Return (x, y) of the center of cell containing provided text 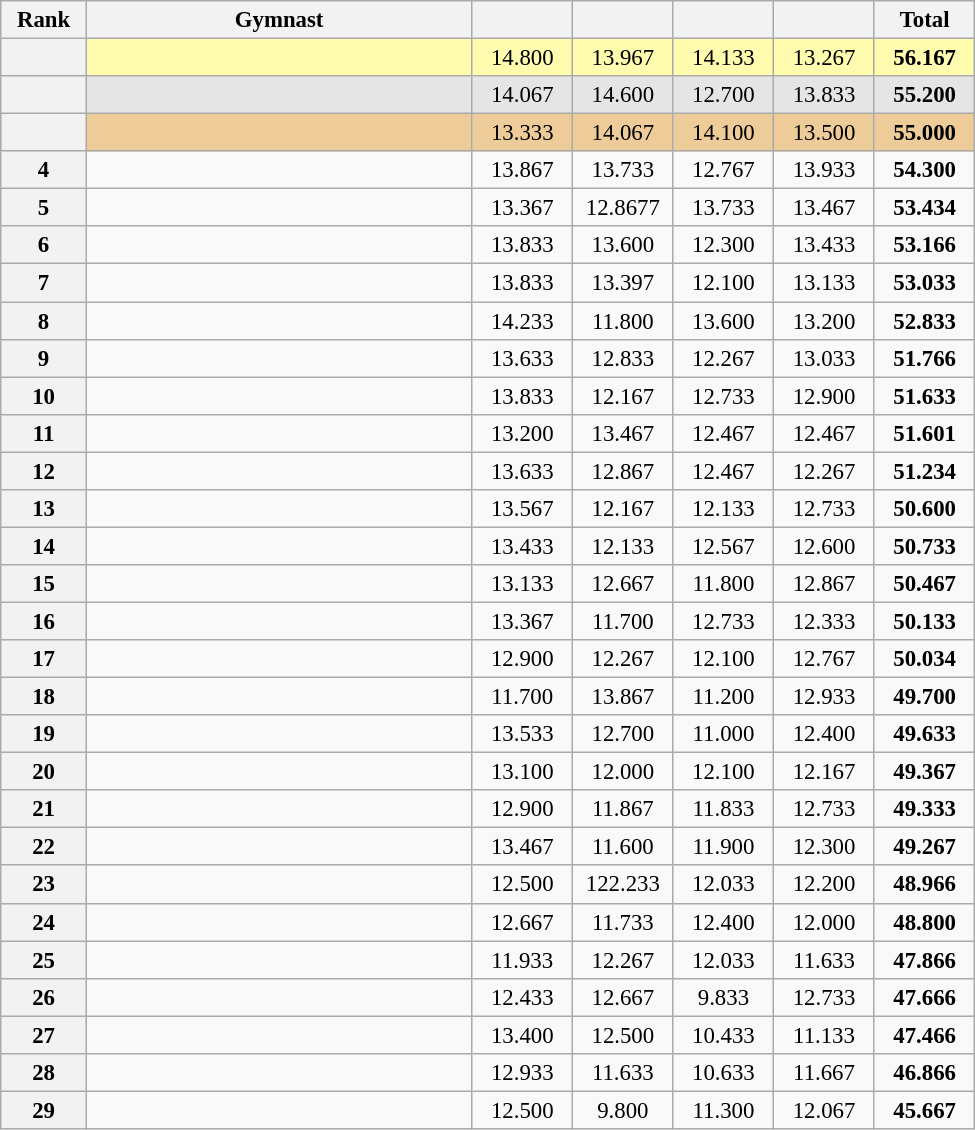
10 (44, 396)
11.900 (724, 847)
Gymnast (279, 20)
46.866 (924, 1073)
48.800 (924, 922)
48.966 (924, 885)
51.601 (924, 433)
13.033 (824, 358)
12.567 (724, 546)
53.434 (924, 208)
13 (44, 509)
53.033 (924, 283)
11.933 (522, 960)
11.667 (824, 1073)
13.533 (522, 734)
13.333 (522, 133)
10.633 (724, 1073)
52.833 (924, 321)
19 (44, 734)
14 (44, 546)
55.000 (924, 133)
Total (924, 20)
9 (44, 358)
17 (44, 659)
11.867 (624, 809)
26 (44, 997)
54.300 (924, 170)
50.600 (924, 509)
55.200 (924, 95)
14.600 (624, 95)
27 (44, 1035)
14.100 (724, 133)
56.167 (924, 58)
23 (44, 885)
53.166 (924, 245)
11.000 (724, 734)
49.333 (924, 809)
13.100 (522, 772)
51.633 (924, 396)
12.333 (824, 621)
13.500 (824, 133)
12.833 (624, 358)
6 (44, 245)
29 (44, 1110)
Rank (44, 20)
12.067 (824, 1110)
12.8677 (624, 208)
49.700 (924, 697)
4 (44, 170)
12.200 (824, 885)
13.397 (624, 283)
9.833 (724, 997)
14.233 (522, 321)
13.267 (824, 58)
49.267 (924, 847)
47.466 (924, 1035)
13.567 (522, 509)
28 (44, 1073)
14.800 (522, 58)
47.866 (924, 960)
11.600 (624, 847)
25 (44, 960)
18 (44, 697)
11.200 (724, 697)
11.133 (824, 1035)
11.300 (724, 1110)
15 (44, 584)
14.133 (724, 58)
13.933 (824, 170)
13.967 (624, 58)
49.633 (924, 734)
122.233 (624, 885)
13.400 (522, 1035)
24 (44, 922)
12.433 (522, 997)
10.433 (724, 1035)
50.034 (924, 659)
47.666 (924, 997)
50.133 (924, 621)
50.733 (924, 546)
21 (44, 809)
16 (44, 621)
8 (44, 321)
9.800 (624, 1110)
11.733 (624, 922)
51.766 (924, 358)
20 (44, 772)
7 (44, 283)
49.367 (924, 772)
51.234 (924, 471)
5 (44, 208)
12.600 (824, 546)
50.467 (924, 584)
45.667 (924, 1110)
11 (44, 433)
11.833 (724, 809)
12 (44, 471)
22 (44, 847)
